Identify which cell holds the provided text, then report its [x, y] central coordinate. 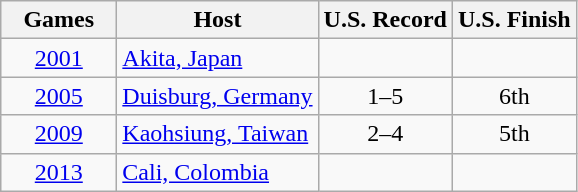
2009 [59, 134]
2–4 [385, 134]
2005 [59, 96]
6th [514, 96]
5th [514, 134]
U.S. Finish [514, 20]
2013 [59, 172]
1–5 [385, 96]
U.S. Record [385, 20]
Akita, Japan [218, 58]
Duisburg, Germany [218, 96]
2001 [59, 58]
Cali, Colombia [218, 172]
Kaohsiung, Taiwan [218, 134]
Games [59, 20]
Host [218, 20]
